Provide the [x, y] coordinate of the cell's center where the given text is located.  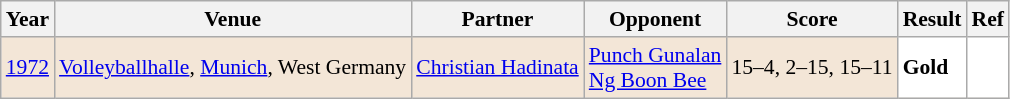
Volleyballhalle, Munich, West Germany [232, 68]
Year [28, 19]
15–4, 2–15, 15–11 [812, 68]
Result [932, 19]
Gold [932, 68]
Punch Gunalan Ng Boon Bee [656, 68]
Partner [498, 19]
Venue [232, 19]
Ref [988, 19]
1972 [28, 68]
Christian Hadinata [498, 68]
Score [812, 19]
Opponent [656, 19]
